Provide the (X, Y) coordinate of the cell's center where the given text is located.  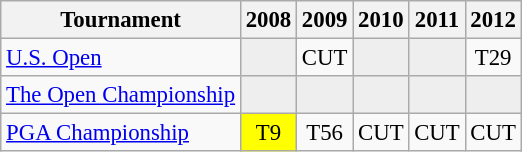
Tournament (121, 20)
The Open Championship (121, 95)
T29 (493, 58)
2010 (381, 20)
2009 (325, 20)
2011 (437, 20)
2012 (493, 20)
U.S. Open (121, 58)
T9 (268, 133)
T56 (325, 133)
PGA Championship (121, 133)
2008 (268, 20)
